Determine the [X, Y] coordinate at the center of the cell enclosing the given text.  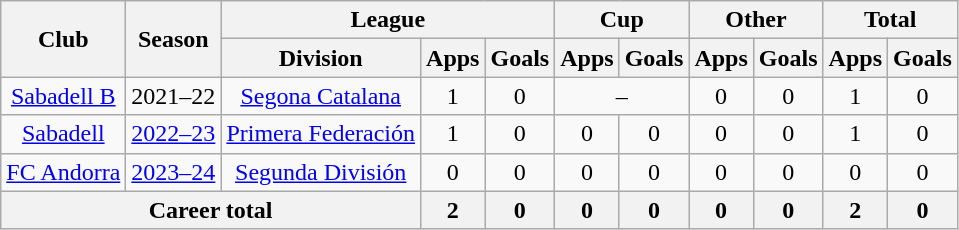
Other [756, 20]
Segunda División [321, 172]
2021–22 [174, 96]
Total [890, 20]
Primera Federación [321, 134]
Club [64, 39]
Sabadell B [64, 96]
FC Andorra [64, 172]
Season [174, 39]
Sabadell [64, 134]
Career total [211, 210]
– [622, 96]
Cup [622, 20]
League [388, 20]
Division [321, 58]
Segona Catalana [321, 96]
2023–24 [174, 172]
2022–23 [174, 134]
